Extract the [X, Y] coordinate from the center of the cell holding the provided text.  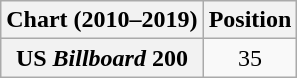
Chart (2010–2019) [102, 20]
US Billboard 200 [102, 58]
35 [250, 58]
Position [250, 20]
